Provide the [x, y] coordinate of the cell's center where the given text is located.  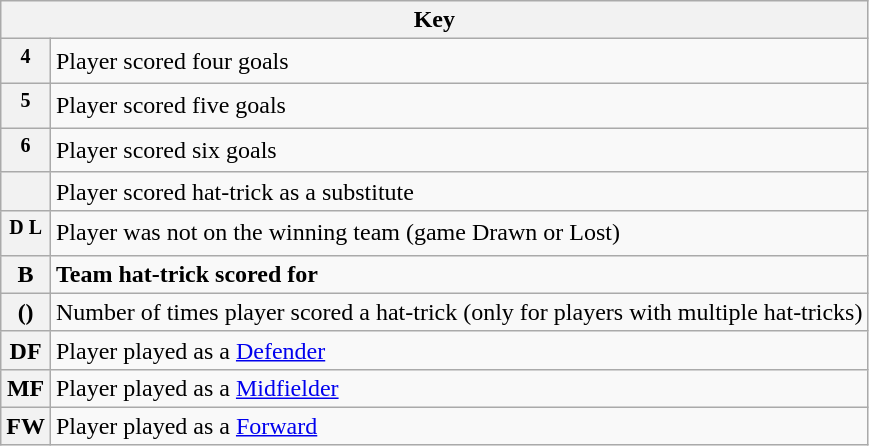
MF [26, 388]
Player scored five goals [458, 106]
5 [26, 106]
Player scored hat-trick as a substitute [458, 191]
Key [434, 20]
Number of times player scored a hat-trick (only for players with multiple hat-tricks) [458, 312]
() [26, 312]
6 [26, 150]
Player played as a Midfielder [458, 388]
Player was not on the winning team (game Drawn or Lost) [458, 234]
B [26, 274]
Player scored four goals [458, 62]
4 [26, 62]
Player played as a Defender [458, 350]
DF [26, 350]
Team hat-trick scored for [458, 274]
FW [26, 426]
Player scored six goals [458, 150]
D L [26, 234]
Player played as a Forward [458, 426]
